Search for the cell housing the specified text and yield its (x, y) center coordinate. 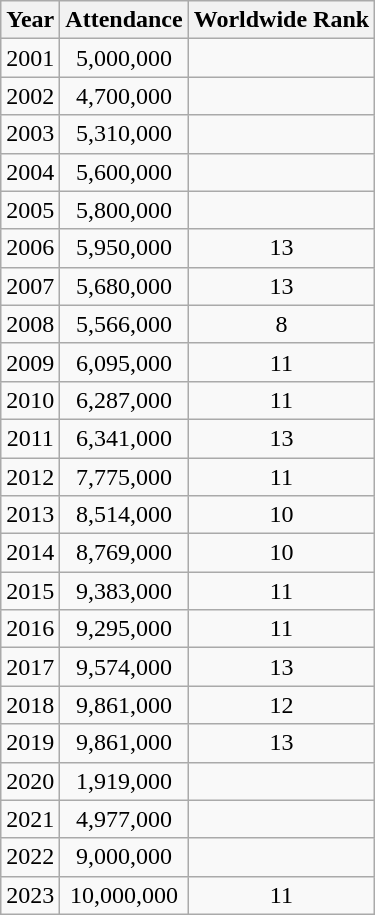
1,919,000 (124, 781)
6,095,000 (124, 362)
2021 (30, 819)
10,000,000 (124, 895)
2012 (30, 477)
2019 (30, 743)
9,000,000 (124, 857)
2003 (30, 134)
2002 (30, 96)
9,383,000 (124, 591)
2008 (30, 324)
8 (281, 324)
5,600,000 (124, 172)
Worldwide Rank (281, 20)
12 (281, 705)
2005 (30, 210)
2022 (30, 857)
5,950,000 (124, 248)
Attendance (124, 20)
2011 (30, 438)
2020 (30, 781)
2017 (30, 667)
5,310,000 (124, 134)
6,341,000 (124, 438)
2016 (30, 629)
Year (30, 20)
2001 (30, 58)
4,977,000 (124, 819)
2004 (30, 172)
2010 (30, 400)
5,680,000 (124, 286)
5,800,000 (124, 210)
8,514,000 (124, 515)
5,566,000 (124, 324)
2023 (30, 895)
2018 (30, 705)
6,287,000 (124, 400)
2009 (30, 362)
5,000,000 (124, 58)
2013 (30, 515)
2014 (30, 553)
7,775,000 (124, 477)
8,769,000 (124, 553)
2006 (30, 248)
4,700,000 (124, 96)
9,574,000 (124, 667)
2015 (30, 591)
9,295,000 (124, 629)
2007 (30, 286)
